Locate the cell with the specified text and output its [x, y] center coordinate. 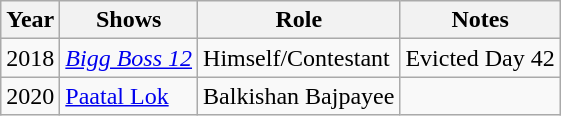
Role [299, 20]
2018 [30, 58]
2020 [30, 96]
Himself/Contestant [299, 58]
Shows [129, 20]
Year [30, 20]
Notes [480, 20]
Evicted Day 42 [480, 58]
Paatal Lok [129, 96]
Bigg Boss 12 [129, 58]
Balkishan Bajpayee [299, 96]
